Capture the cell that displays the provided text and extract its [x, y] central coordinate. 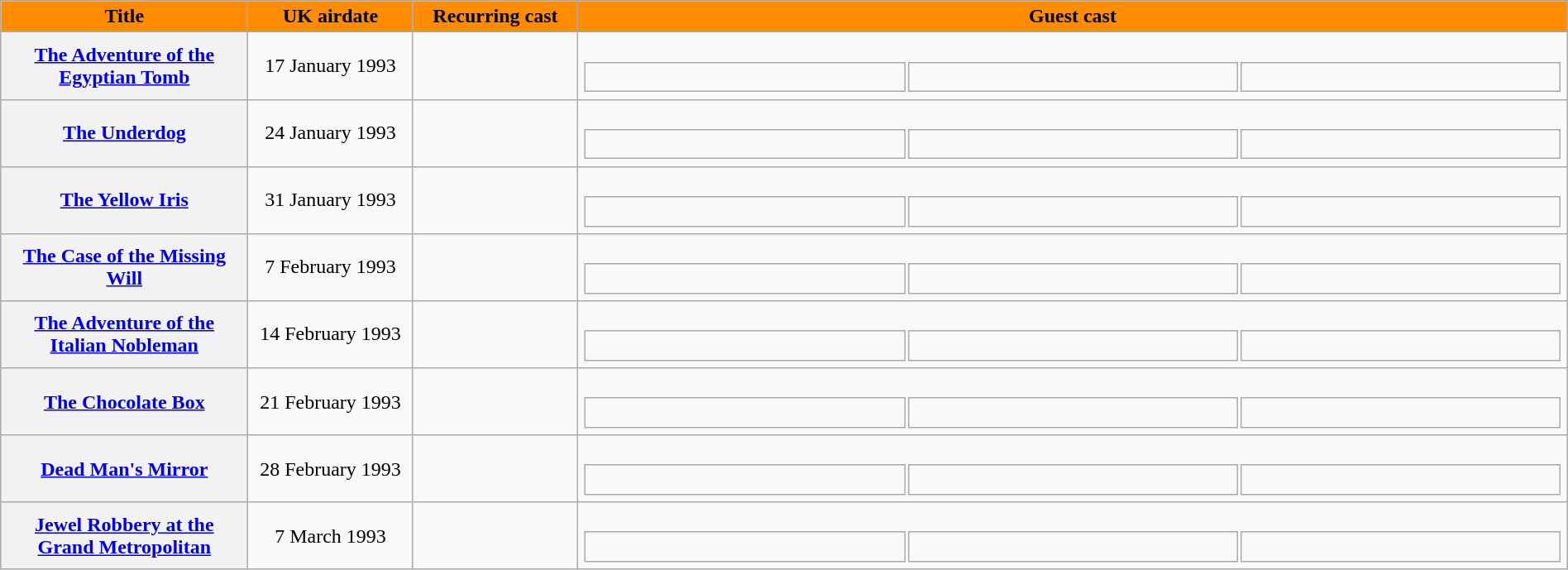
Guest cast [1073, 17]
Dead Man's Mirror [124, 468]
14 February 1993 [331, 334]
7 March 1993 [331, 536]
28 February 1993 [331, 468]
24 January 1993 [331, 132]
The Adventure of the Italian Nobleman [124, 334]
The Adventure of the Egyptian Tomb [124, 66]
The Yellow Iris [124, 200]
Recurring cast [495, 17]
The Case of the Missing Will [124, 266]
31 January 1993 [331, 200]
21 February 1993 [331, 402]
The Underdog [124, 132]
The Chocolate Box [124, 402]
Jewel Robbery at the Grand Metropolitan [124, 536]
Title [124, 17]
UK airdate [331, 17]
17 January 1993 [331, 66]
7 February 1993 [331, 266]
